Identify which cell holds the provided text, then report its [X, Y] central coordinate. 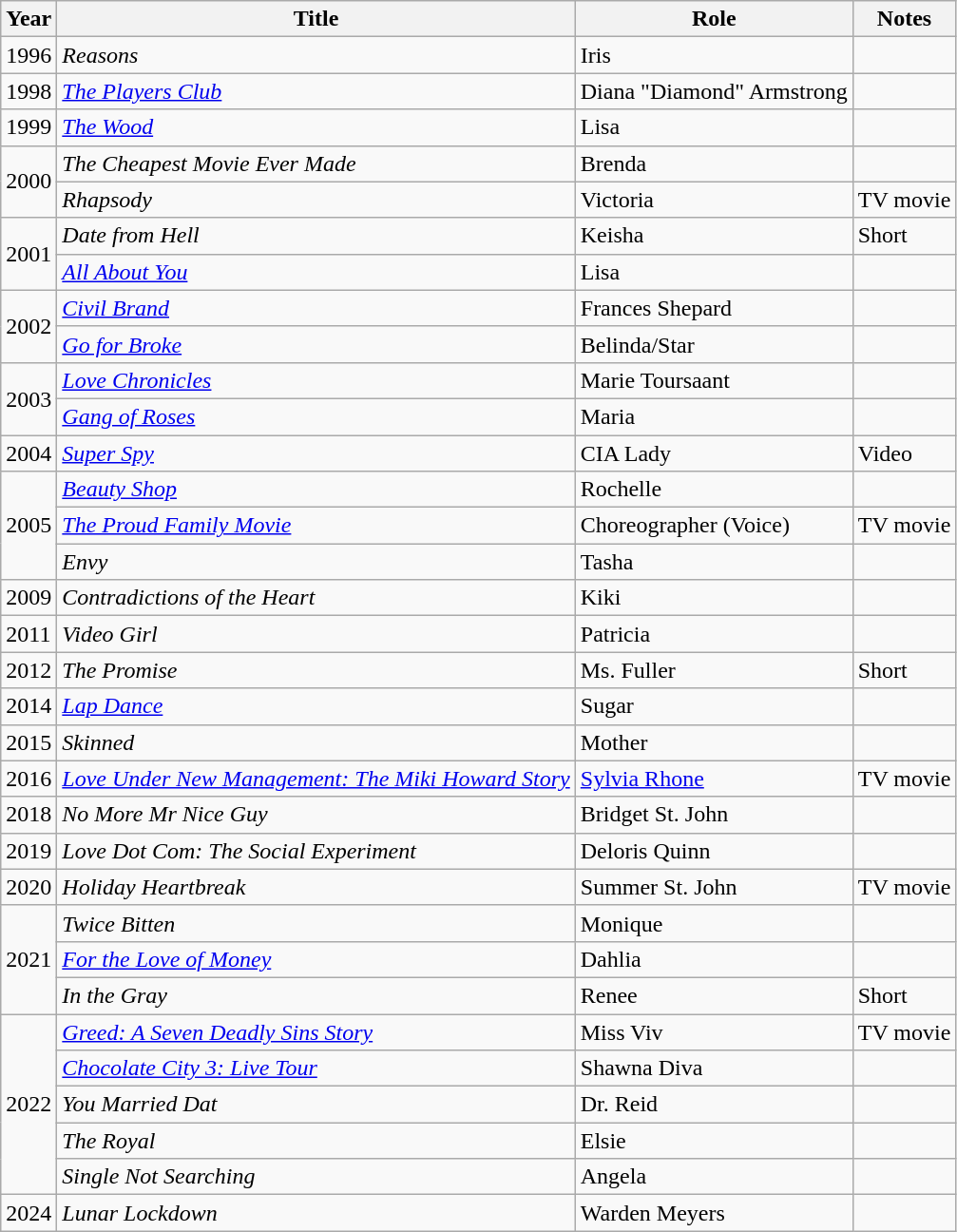
2001 [29, 254]
Beauty Shop [316, 490]
Go for Broke [316, 344]
2019 [29, 851]
Iris [714, 55]
Date from Hell [316, 236]
Belinda/Star [714, 344]
Twice Bitten [316, 923]
Role [714, 19]
Miss Viv [714, 1031]
Civil Brand [316, 308]
Skinned [316, 742]
Single Not Searching [316, 1177]
2000 [29, 182]
2015 [29, 742]
Holiday Heartbreak [316, 887]
Renee [714, 995]
2011 [29, 634]
Frances Shepard [714, 308]
2014 [29, 706]
1999 [29, 127]
Rochelle [714, 490]
Tasha [714, 562]
Mother [714, 742]
Elsie [714, 1141]
Love Dot Com: The Social Experiment [316, 851]
Lap Dance [316, 706]
Reasons [316, 55]
Contradictions of the Heart [316, 598]
Super Spy [316, 453]
Notes [905, 19]
Gang of Roses [316, 416]
Maria [714, 416]
Envy [316, 562]
Kiki [714, 598]
2012 [29, 670]
For the Love of Money [316, 959]
All About You [316, 272]
Angela [714, 1177]
2024 [29, 1213]
1996 [29, 55]
Chocolate City 3: Live Tour [316, 1068]
2021 [29, 959]
2003 [29, 398]
Choreographer (Voice) [714, 526]
Video Girl [316, 634]
2005 [29, 526]
The Promise [316, 670]
The Cheapest Movie Ever Made [316, 164]
Dahlia [714, 959]
Lunar Lockdown [316, 1213]
The Royal [316, 1141]
2020 [29, 887]
Dr. Reid [714, 1105]
Shawna Diva [714, 1068]
No More Mr Nice Guy [316, 815]
Victoria [714, 200]
Sylvia Rhone [714, 779]
Monique [714, 923]
Love Under New Management: The Miki Howard Story [316, 779]
In the Gray [316, 995]
2016 [29, 779]
Ms. Fuller [714, 670]
Bridget St. John [714, 815]
1998 [29, 91]
Title [316, 19]
2002 [29, 326]
The Proud Family Movie [316, 526]
Deloris Quinn [714, 851]
2022 [29, 1104]
Marie Toursaant [714, 380]
Love Chronicles [316, 380]
The Wood [316, 127]
Keisha [714, 236]
Brenda [714, 164]
Sugar [714, 706]
CIA Lady [714, 453]
You Married Dat [316, 1105]
Greed: A Seven Deadly Sins Story [316, 1031]
Summer St. John [714, 887]
2009 [29, 598]
Patricia [714, 634]
Warden Meyers [714, 1213]
The Players Club [316, 91]
Rhapsody [316, 200]
Video [905, 453]
Year [29, 19]
2004 [29, 453]
2018 [29, 815]
Diana "Diamond" Armstrong [714, 91]
